Extract the [X, Y] coordinate from the center of the cell holding the provided text.  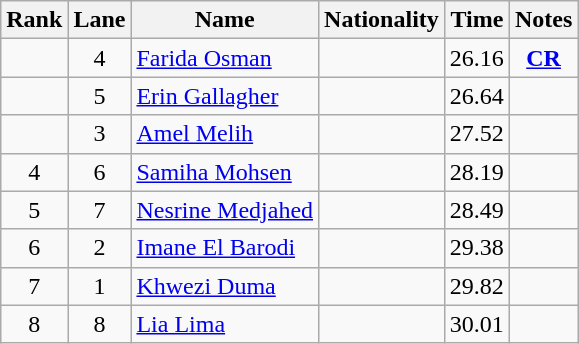
Nationality [382, 20]
30.01 [476, 324]
CR [543, 58]
Rank [34, 20]
Farida Osman [225, 58]
Notes [543, 20]
Khwezi Duma [225, 286]
29.82 [476, 286]
27.52 [476, 134]
26.16 [476, 58]
2 [100, 248]
Samiha Mohsen [225, 172]
Lia Lima [225, 324]
Amel Melih [225, 134]
Time [476, 20]
1 [100, 286]
Lane [100, 20]
Imane El Barodi [225, 248]
26.64 [476, 96]
Erin Gallagher [225, 96]
3 [100, 134]
28.19 [476, 172]
28.49 [476, 210]
Nesrine Medjahed [225, 210]
29.38 [476, 248]
Name [225, 20]
